Capture the cell that displays the provided text and extract its (x, y) central coordinate. 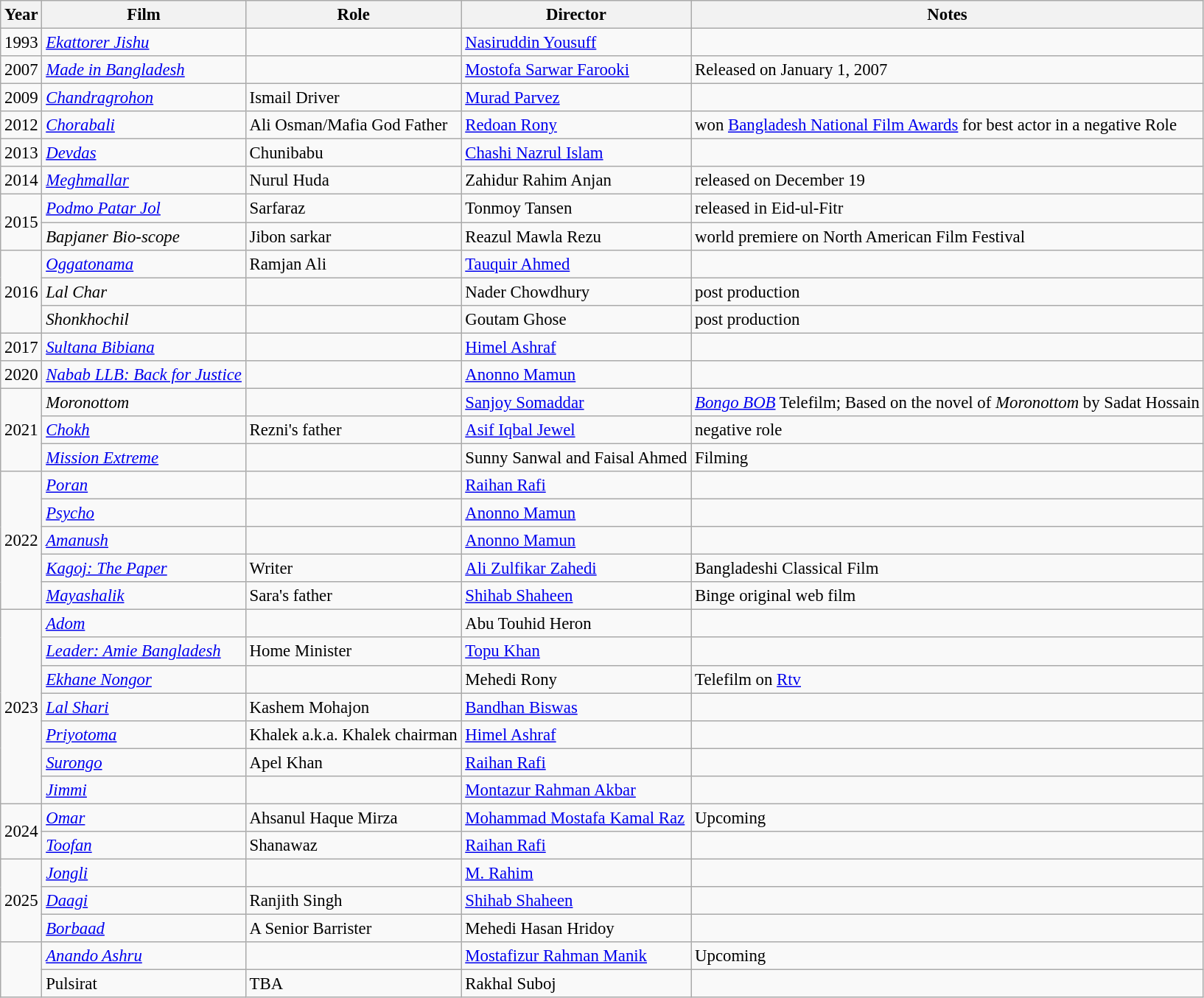
Adom (144, 624)
Role (354, 15)
Ali Osman/Mafia God Father (354, 125)
Chokh (144, 430)
Writer (354, 569)
Borbaad (144, 929)
Film (144, 15)
Jimmi (144, 790)
Nasiruddin Yousuff (576, 43)
Khalek a.k.a. Khalek chairman (354, 734)
Meghmallar (144, 180)
TBA (354, 984)
2015 (21, 222)
Sarfaraz (354, 208)
Year (21, 15)
Rakhal Suboj (576, 984)
Psycho (144, 513)
2012 (21, 125)
Lal Shari (144, 707)
Goutam Ghose (576, 319)
2023 (21, 707)
Redoan Rony (576, 125)
2025 (21, 900)
Rezni's father (354, 430)
Devdas (144, 153)
Chunibabu (354, 153)
M. Rahim (576, 873)
Leader: Amie Bangladesh (144, 652)
Telefilm on Rtv (948, 679)
Chashi Nazrul Islam (576, 153)
Chorabali (144, 125)
Lal Char (144, 292)
Jibon sarkar (354, 236)
Mostafizur Rahman Manik (576, 956)
Mohammad Mostafa Kamal Raz (576, 818)
Jongli (144, 873)
Filming (948, 457)
Mehedi Hasan Hridoy (576, 929)
Sara's father (354, 596)
2009 (21, 98)
Binge original web film (948, 596)
Home Minister (354, 652)
Asif Iqbal Jewel (576, 430)
Priyotoma (144, 734)
Ranjith Singh (354, 901)
Apel Khan (354, 762)
Oggatonama (144, 264)
Toofan (144, 846)
Moronottom (144, 402)
2007 (21, 70)
Reazul Mawla Rezu (576, 236)
Sultana Bibiana (144, 347)
Zahidur Rahim Anjan (576, 180)
world premiere on North American Film Festival (948, 236)
Bongo BOB Telefilm; Based on the novel of Moronottom by Sadat Hossain (948, 402)
Ramjan Ali (354, 264)
Kagoj: The Paper (144, 569)
Murad Parvez (576, 98)
Bandhan Biswas (576, 707)
Omar (144, 818)
Kashem Mohajon (354, 707)
Chandragrohon (144, 98)
Tauquir Ahmed (576, 264)
Nurul Huda (354, 180)
2016 (21, 292)
Pulsirat (144, 984)
released in Eid-ul-Fitr (948, 208)
Ekhane Nongor (144, 679)
Sunny Sanwal and Faisal Ahmed (576, 457)
2021 (21, 430)
Surongo (144, 762)
Director (576, 15)
Abu Touhid Heron (576, 624)
Ahsanul Haque Mirza (354, 818)
A Senior Barrister (354, 929)
Mayashalik (144, 596)
2013 (21, 153)
Shanawaz (354, 846)
Bangladeshi Classical Film (948, 569)
1993 (21, 43)
Notes (948, 15)
Nader Chowdhury (576, 292)
Amanush (144, 541)
Mostofa Sarwar Farooki (576, 70)
Made in Bangladesh (144, 70)
2022 (21, 541)
2017 (21, 347)
Sanjoy Somaddar (576, 402)
2014 (21, 180)
Ekattorer Jishu (144, 43)
Anando Ashru (144, 956)
Nabab LLB: Back for Justice (144, 375)
Topu Khan (576, 652)
Bapjaner Bio-scope (144, 236)
Mehedi Rony (576, 679)
released on December 19 (948, 180)
2024 (21, 831)
negative role (948, 430)
Podmo Patar Jol (144, 208)
won Bangladesh National Film Awards for best actor in a negative Role (948, 125)
2020 (21, 375)
Mission Extreme (144, 457)
Shonkhochil (144, 319)
Ali Zulfikar Zahedi (576, 569)
Poran (144, 485)
Montazur Rahman Akbar (576, 790)
Released on January 1, 2007 (948, 70)
Tonmoy Tansen (576, 208)
Daagi (144, 901)
Ismail Driver (354, 98)
